Detect which cell encompasses the target text, then output its [X, Y] center coordinate. 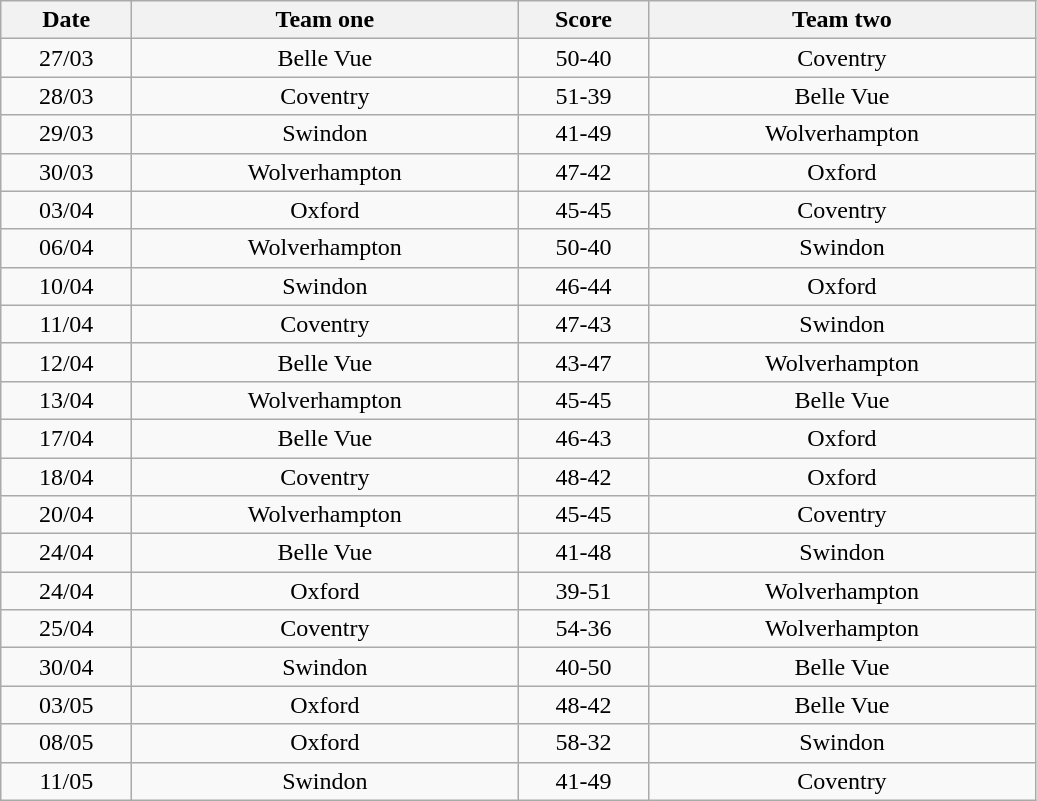
41-48 [584, 553]
47-43 [584, 324]
47-42 [584, 172]
Team one [325, 20]
30/03 [66, 172]
46-43 [584, 438]
27/03 [66, 58]
Team two [842, 20]
39-51 [584, 591]
29/03 [66, 134]
12/04 [66, 362]
18/04 [66, 477]
40-50 [584, 667]
30/04 [66, 667]
08/05 [66, 743]
51-39 [584, 96]
58-32 [584, 743]
46-44 [584, 286]
20/04 [66, 515]
11/05 [66, 781]
03/04 [66, 210]
13/04 [66, 400]
10/04 [66, 286]
Date [66, 20]
43-47 [584, 362]
25/04 [66, 629]
54-36 [584, 629]
11/04 [66, 324]
28/03 [66, 96]
06/04 [66, 248]
Score [584, 20]
03/05 [66, 705]
17/04 [66, 438]
